Output the [X, Y] coordinate of the center of the cell containing the given text.  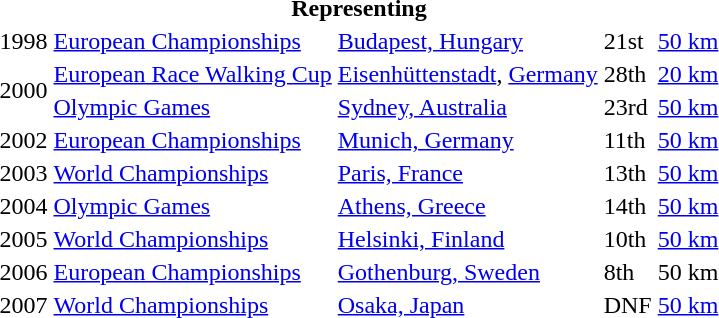
European Race Walking Cup [192, 74]
8th [628, 272]
23rd [628, 107]
21st [628, 41]
Munich, Germany [468, 140]
13th [628, 173]
Sydney, Australia [468, 107]
28th [628, 74]
Athens, Greece [468, 206]
11th [628, 140]
Eisenhüttenstadt, Germany [468, 74]
Helsinki, Finland [468, 239]
Budapest, Hungary [468, 41]
10th [628, 239]
Gothenburg, Sweden [468, 272]
14th [628, 206]
Paris, France [468, 173]
